Return the (X, Y) coordinate for the center point of the cell that contains the specified text.  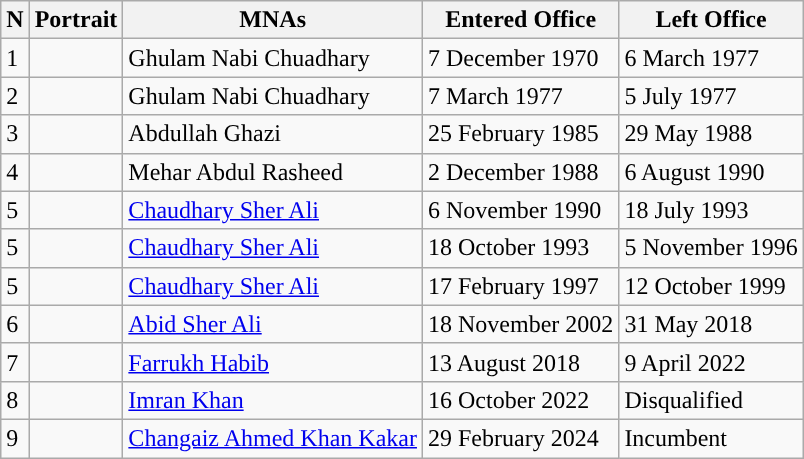
5 November 1996 (711, 248)
Mehar Abdul Rasheed (273, 172)
Imran Khan (273, 400)
2 (15, 96)
4 (15, 172)
Portrait (76, 20)
5 July 1977 (711, 96)
17 February 1997 (520, 286)
6 March 1977 (711, 58)
3 (15, 134)
13 August 2018 (520, 362)
Left Office (711, 20)
2 December 1988 (520, 172)
25 February 1985 (520, 134)
8 (15, 400)
29 February 2024 (520, 438)
7 December 1970 (520, 58)
18 November 2002 (520, 324)
12 October 1999 (711, 286)
1 (15, 58)
9 April 2022 (711, 362)
MNAs (273, 20)
7 (15, 362)
18 October 1993 (520, 248)
Abid Sher Ali (273, 324)
N (15, 20)
7 March 1977 (520, 96)
6 August 1990 (711, 172)
6 (15, 324)
29 May 1988 (711, 134)
Disqualified (711, 400)
16 October 2022 (520, 400)
9 (15, 438)
Farrukh Habib (273, 362)
18 July 1993 (711, 210)
Abdullah Ghazi (273, 134)
6 November 1990 (520, 210)
31 May 2018 (711, 324)
Changaiz Ahmed Khan Kakar (273, 438)
Incumbent (711, 438)
Entered Office (520, 20)
